Return the (x, y) coordinate for the center point of the cell that contains the specified text.  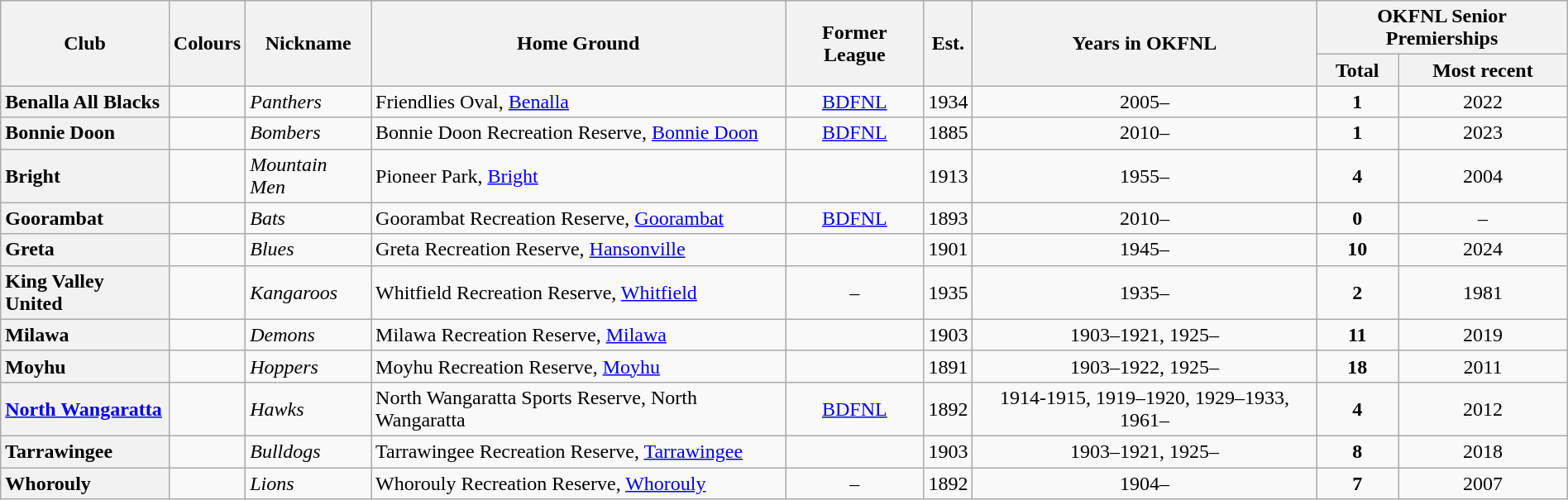
Moyhu Recreation Reserve, Moyhu (579, 366)
Years in OKFNL (1145, 43)
Panthers (308, 102)
Colours (207, 43)
Benalla All Blacks (85, 102)
Milawa Recreation Reserve, Milawa (579, 335)
2023 (1484, 133)
1901 (948, 250)
Greta (85, 250)
Tarrawingee (85, 451)
Mountain Men (308, 175)
2011 (1484, 366)
Total (1358, 70)
Goorambat Recreation Reserve, Goorambat (579, 218)
Bonnie Doon Recreation Reserve, Bonnie Doon (579, 133)
1935 (948, 293)
1955– (1145, 175)
North Wangaratta Sports Reserve, North Wangaratta (579, 408)
Hawks (308, 408)
Former League (855, 43)
Tarrawingee Recreation Reserve, Tarrawingee (579, 451)
2005– (1145, 102)
2024 (1484, 250)
Moyhu (85, 366)
1981 (1484, 293)
1885 (948, 133)
OKFNL Senior Premierships (1442, 28)
Lions (308, 483)
1904– (1145, 483)
1935– (1145, 293)
Hoppers (308, 366)
North Wangaratta (85, 408)
Milawa (85, 335)
0 (1358, 218)
Goorambat (85, 218)
Kangaroos (308, 293)
Blues (308, 250)
2004 (1484, 175)
7 (1358, 483)
1934 (948, 102)
Pioneer Park, Bright (579, 175)
Club (85, 43)
1893 (948, 218)
2018 (1484, 451)
1903–1922, 1925– (1145, 366)
18 (1358, 366)
1891 (948, 366)
1914-1915, 1919–1920, 1929–1933, 1961– (1145, 408)
1945– (1145, 250)
Est. (948, 43)
Whitfield Recreation Reserve, Whitfield (579, 293)
Greta Recreation Reserve, Hansonville (579, 250)
Bats (308, 218)
Whorouly (85, 483)
Bombers (308, 133)
Bright (85, 175)
2012 (1484, 408)
2022 (1484, 102)
2019 (1484, 335)
Nickname (308, 43)
2 (1358, 293)
Friendlies Oval, Benalla (579, 102)
8 (1358, 451)
10 (1358, 250)
1913 (948, 175)
Whorouly Recreation Reserve, Whorouly (579, 483)
Most recent (1484, 70)
Bonnie Doon (85, 133)
Demons (308, 335)
11 (1358, 335)
Home Ground (579, 43)
2007 (1484, 483)
King Valley United (85, 293)
Bulldogs (308, 451)
